Provide the [x, y] coordinate of the cell's center where the given text is located.  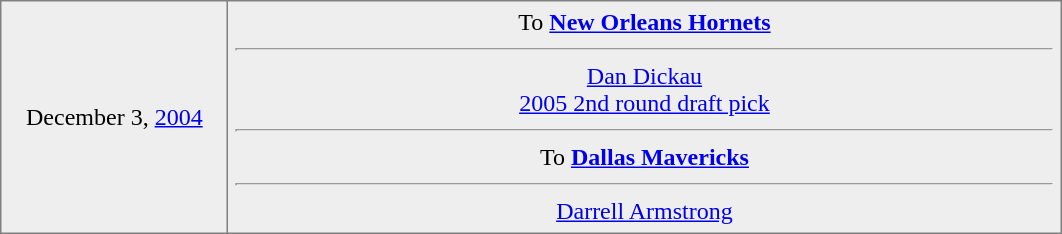
To New Orleans HornetsDan Dickau2005 2nd round draft pickTo Dallas MavericksDarrell Armstrong [644, 117]
December 3, 2004 [114, 117]
